Detect which cell encompasses the target text, then output its [x, y] center coordinate. 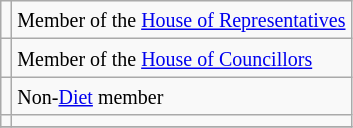
Member of the House of Councillors [182, 58]
Member of the House of Representatives [182, 20]
Non-Diet member [182, 96]
